From the cell containing the given text, extract its center point as (x, y) coordinate. 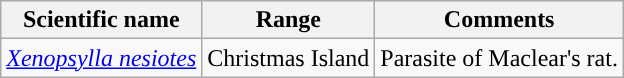
Parasite of Maclear's rat. (500, 58)
Range (288, 20)
Christmas Island (288, 58)
Comments (500, 20)
Scientific name (102, 20)
Xenopsylla nesiotes (102, 58)
